Return [x, y] of the center of cell containing provided text 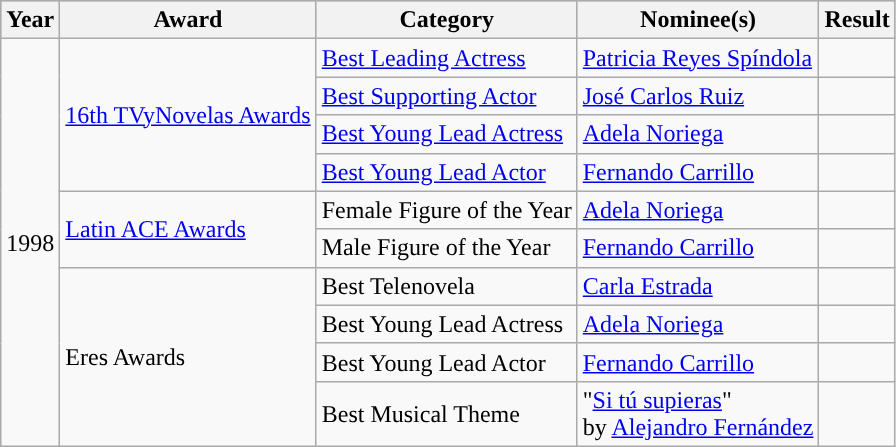
Best Leading Actress [446, 58]
Category [446, 20]
Nominee(s) [698, 20]
José Carlos Ruiz [698, 96]
16th TVyNovelas Awards [188, 115]
Patricia Reyes Spíndola [698, 58]
Best Musical Theme [446, 414]
Female Figure of the Year [446, 210]
Award [188, 20]
Male Figure of the Year [446, 248]
Eres Awards [188, 356]
1998 [30, 243]
Latin ACE Awards [188, 229]
Result [857, 20]
"Si tú supieras" by Alejandro Fernández [698, 414]
Best Telenovela [446, 286]
Carla Estrada [698, 286]
Year [30, 20]
Best Supporting Actor [446, 96]
